Capture the cell that displays the provided text and extract its (X, Y) central coordinate. 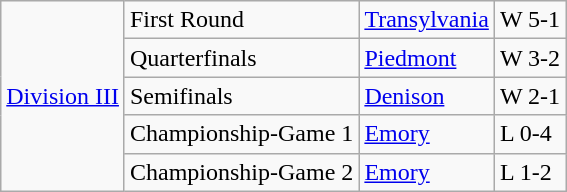
Piedmont (427, 58)
L 1-2 (530, 172)
Denison (427, 96)
First Round (241, 20)
Transylvania (427, 20)
Championship-Game 2 (241, 172)
Championship-Game 1 (241, 134)
Division III (63, 96)
Semifinals (241, 96)
W 3-2 (530, 58)
W 5-1 (530, 20)
Quarterfinals (241, 58)
W 2-1 (530, 96)
L 0-4 (530, 134)
